From the cell containing the given text, extract its center point as (x, y) coordinate. 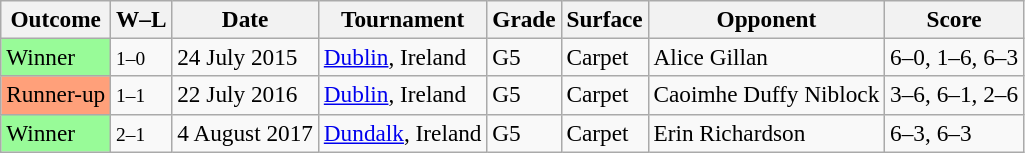
3–6, 6–1, 2–6 (954, 95)
2–1 (142, 133)
Surface (604, 19)
Runner-up (56, 95)
Outcome (56, 19)
1–1 (142, 95)
1–0 (142, 57)
W–L (142, 19)
6–0, 1–6, 6–3 (954, 57)
Dundalk, Ireland (402, 133)
Score (954, 19)
4 August 2017 (246, 133)
Erin Richardson (766, 133)
Date (246, 19)
Alice Gillan (766, 57)
22 July 2016 (246, 95)
Caoimhe Duffy Niblock (766, 95)
Grade (524, 19)
Tournament (402, 19)
24 July 2015 (246, 57)
6–3, 6–3 (954, 133)
Opponent (766, 19)
